From the cell containing the given text, extract its center point as [x, y] coordinate. 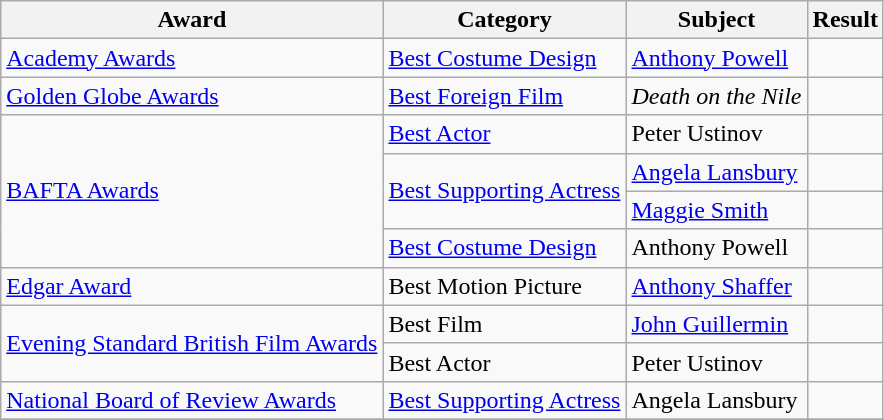
Edgar Award [192, 286]
Best Foreign Film [504, 96]
Golden Globe Awards [192, 96]
Category [504, 20]
Evening Standard British Film Awards [192, 343]
Best Motion Picture [504, 286]
National Board of Review Awards [192, 400]
Academy Awards [192, 58]
Anthony Shaffer [716, 286]
Result [845, 20]
Subject [716, 20]
Best Film [504, 324]
Maggie Smith [716, 210]
John Guillermin [716, 324]
Death on the Nile [716, 96]
Award [192, 20]
BAFTA Awards [192, 191]
